Detect which cell encompasses the target text, then output its (X, Y) center coordinate. 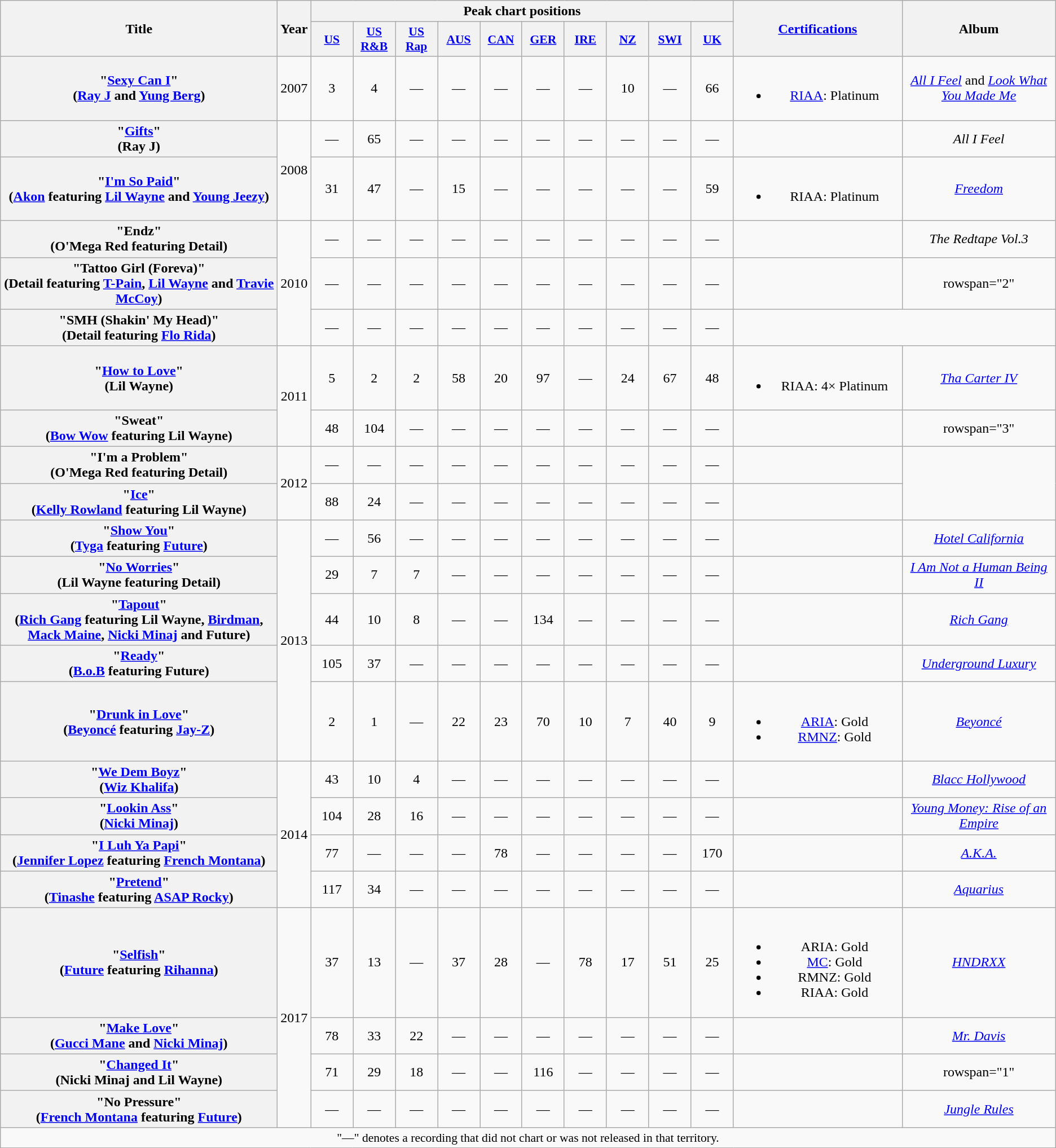
56 (375, 538)
AUS (459, 39)
Tha Carter IV (979, 378)
77 (332, 853)
Year (294, 28)
170 (712, 853)
Aquarius (979, 889)
"No Worries"(Lil Wayne featuring Detail) (139, 575)
US (332, 39)
ARIA: GoldMC: GoldRMNZ: GoldRIAA: Gold (818, 962)
59 (712, 188)
17 (627, 962)
23 (501, 722)
Hotel California (979, 538)
Mr. Davis (979, 1036)
"Make Love"(Gucci Mane and Nicki Minaj) (139, 1036)
NZ (627, 39)
2013 (294, 641)
Peak chart positions (522, 11)
"Changed It"(Nicki Minaj and Lil Wayne) (139, 1072)
116 (543, 1072)
2011 (294, 396)
2007 (294, 88)
1 (375, 722)
105 (332, 663)
"Ready"(B.o.B featuring Future) (139, 663)
"Show You"(Tyga featuring Future) (139, 538)
43 (332, 780)
16 (416, 816)
"I Luh Ya Papi"(Jennifer Lopez featuring French Montana) (139, 853)
"Sweat"(Bow Wow featuring Lil Wayne) (139, 428)
"How to Love"(Lil Wayne) (139, 378)
I Am Not a Human Being II (979, 575)
US R&B (375, 39)
Jungle Rules (979, 1109)
134 (543, 619)
The Redtape Vol.3 (979, 239)
"SMH (Shakin' My Head)"(Detail featuring Flo Rida) (139, 327)
"—" denotes a recording that did not chart or was not released in that territory. (528, 1137)
Underground Luxury (979, 663)
31 (332, 188)
9 (712, 722)
US Rap (416, 39)
"I'm a Problem"(O'Mega Red featuring Detail) (139, 465)
"No Pressure"(French Montana featuring Future) (139, 1109)
18 (416, 1072)
15 (459, 188)
IRE (586, 39)
ARIA: GoldRMNZ: Gold (818, 722)
117 (332, 889)
97 (543, 378)
Title (139, 28)
Rich Gang (979, 619)
88 (332, 501)
"Lookin Ass"(Nicki Minaj) (139, 816)
HNDRXX (979, 962)
"I'm So Paid"(Akon featuring Lil Wayne and Young Jeezy) (139, 188)
13 (375, 962)
"We Dem Boyz"(Wiz Khalifa) (139, 780)
"Tattoo Girl (Foreva)"(Detail featuring T-Pain, Lil Wayne and Travie McCoy) (139, 283)
3 (332, 88)
2014 (294, 834)
Young Money: Rise of an Empire (979, 816)
Certifications (818, 28)
33 (375, 1036)
"Tapout"(Rich Gang featuring Lil Wayne, Birdman, Mack Maine, Nicki Minaj and Future) (139, 619)
71 (332, 1072)
8 (416, 619)
Blacc Hollywood (979, 780)
"Endz"(O'Mega Red featuring Detail) (139, 239)
CAN (501, 39)
"Sexy Can I"(Ray J and Yung Berg) (139, 88)
66 (712, 88)
"Ice"(Kelly Rowland featuring Lil Wayne) (139, 501)
25 (712, 962)
"Pretend"(Tinashe featuring ASAP Rocky) (139, 889)
rowspan="3" (979, 428)
2008 (294, 170)
"Selfish"(Future featuring Rihanna) (139, 962)
Beyoncé (979, 722)
34 (375, 889)
70 (543, 722)
47 (375, 188)
"Drunk in Love"(Beyoncé featuring Jay-Z) (139, 722)
rowspan="2" (979, 283)
51 (670, 962)
A.K.A. (979, 853)
UK (712, 39)
All I Feel (979, 139)
All I Feel and Look What You Made Me (979, 88)
rowspan="1" (979, 1072)
44 (332, 619)
Album (979, 28)
SWI (670, 39)
2017 (294, 1018)
2010 (294, 283)
40 (670, 722)
2012 (294, 483)
RIAA: 4× Platinum (818, 378)
Freedom (979, 188)
GER (543, 39)
20 (501, 378)
65 (375, 139)
58 (459, 378)
"Gifts"(Ray J) (139, 139)
67 (670, 378)
5 (332, 378)
